Locate the cell with the specified text and output its [x, y] center coordinate. 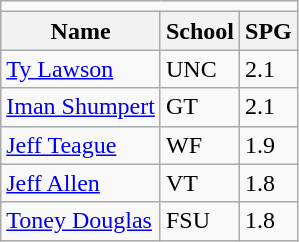
Toney Douglas [81, 221]
School [200, 31]
UNC [200, 69]
Ty Lawson [81, 69]
Iman Shumpert [81, 107]
FSU [200, 221]
VT [200, 183]
Name [81, 31]
GT [200, 107]
Jeff Teague [81, 145]
Jeff Allen [81, 183]
1.9 [269, 145]
SPG [269, 31]
WF [200, 145]
